For the text-containing cell, return its midpoint in [X, Y] coordinate format. 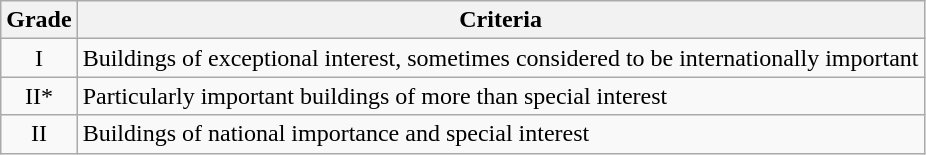
Buildings of national importance and special interest [500, 134]
II* [39, 96]
II [39, 134]
I [39, 58]
Grade [39, 20]
Particularly important buildings of more than special interest [500, 96]
Criteria [500, 20]
Buildings of exceptional interest, sometimes considered to be internationally important [500, 58]
